Search for the cell housing the specified text and yield its (X, Y) center coordinate. 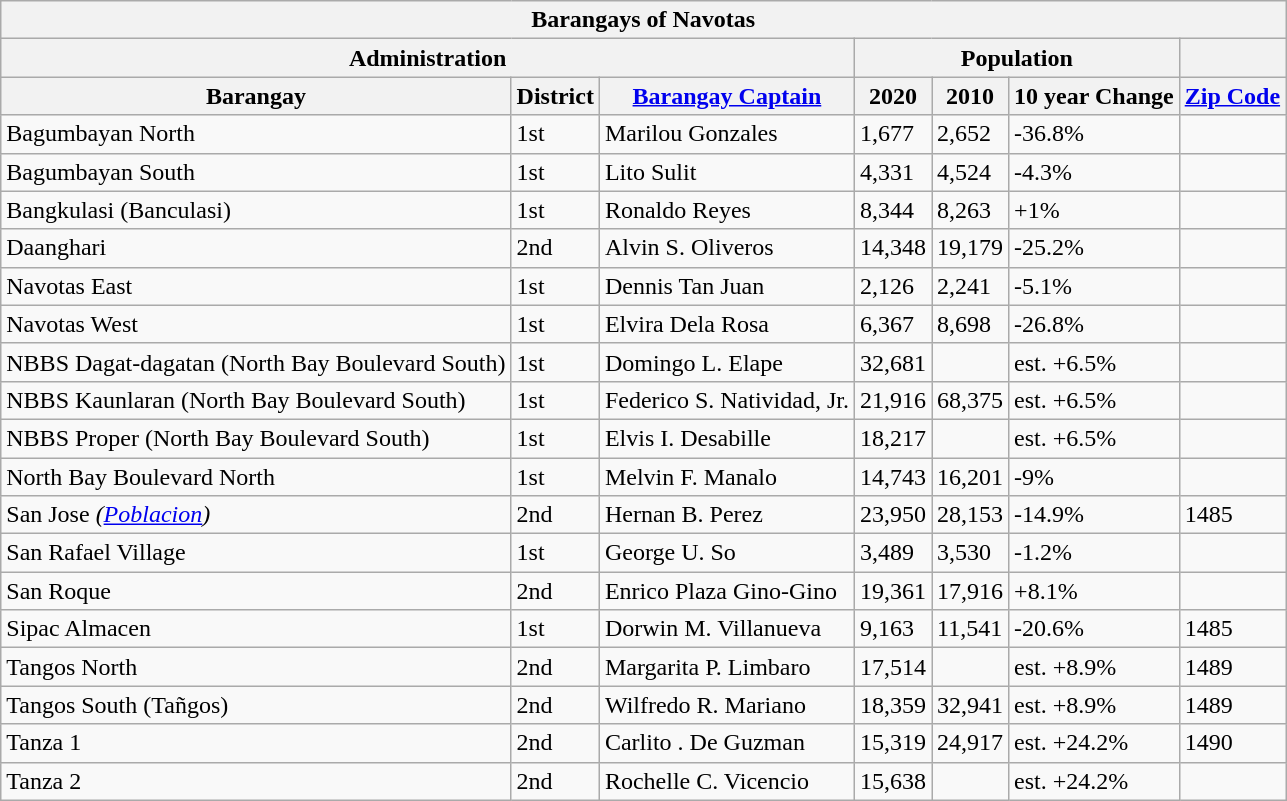
32,681 (892, 362)
San Roque (256, 591)
21,916 (892, 400)
16,201 (970, 477)
-5.1% (1094, 286)
Daanghari (256, 248)
4,331 (892, 172)
NBBS Kaunlaran (North Bay Boulevard South) (256, 400)
23,950 (892, 515)
+1% (1094, 210)
Tangos North (256, 667)
Bagumbayan North (256, 134)
District (555, 96)
6,367 (892, 324)
Melvin F. Manalo (726, 477)
Enrico Plaza Gino-Gino (726, 591)
Alvin S. Oliveros (726, 248)
Rochelle C. Vicencio (726, 781)
1490 (1232, 743)
8,263 (970, 210)
Tanza 1 (256, 743)
Navotas West (256, 324)
-20.6% (1094, 629)
-25.2% (1094, 248)
-26.8% (1094, 324)
Tanza 2 (256, 781)
Navotas East (256, 286)
Elvis I. Desabille (726, 438)
Bagumbayan South (256, 172)
4,524 (970, 172)
Bangkulasi (Banculasi) (256, 210)
Hernan B. Perez (726, 515)
10 year Change (1094, 96)
San Rafael Village (256, 553)
Sipac Almacen (256, 629)
Tangos South (Tañgos) (256, 705)
Domingo L. Elape (726, 362)
14,348 (892, 248)
-1.2% (1094, 553)
17,514 (892, 667)
19,179 (970, 248)
2010 (970, 96)
1,677 (892, 134)
17,916 (970, 591)
Barangays of Navotas (644, 20)
Barangay (256, 96)
3,489 (892, 553)
Ronaldo Reyes (726, 210)
Administration (428, 58)
11,541 (970, 629)
24,917 (970, 743)
Zip Code (1232, 96)
2,241 (970, 286)
NBBS Dagat-dagatan (North Bay Boulevard South) (256, 362)
Margarita P. Limbaro (726, 667)
Population (1016, 58)
Dorwin M. Villanueva (726, 629)
North Bay Boulevard North (256, 477)
18,359 (892, 705)
Barangay Captain (726, 96)
-14.9% (1094, 515)
Marilou Gonzales (726, 134)
15,319 (892, 743)
George U. So (726, 553)
9,163 (892, 629)
+8.1% (1094, 591)
8,698 (970, 324)
18,217 (892, 438)
San Jose (Poblacion) (256, 515)
-4.3% (1094, 172)
3,530 (970, 553)
Lito Sulit (726, 172)
Federico S. Natividad, Jr. (726, 400)
32,941 (970, 705)
14,743 (892, 477)
-36.8% (1094, 134)
28,153 (970, 515)
Wilfredo R. Mariano (726, 705)
2020 (892, 96)
Dennis Tan Juan (726, 286)
-9% (1094, 477)
8,344 (892, 210)
Carlito . De Guzman (726, 743)
NBBS Proper (North Bay Boulevard South) (256, 438)
Elvira Dela Rosa (726, 324)
19,361 (892, 591)
2,652 (970, 134)
15,638 (892, 781)
2,126 (892, 286)
68,375 (970, 400)
